Scan for the cell matching the given text and deliver its [X, Y] coordinate at center. 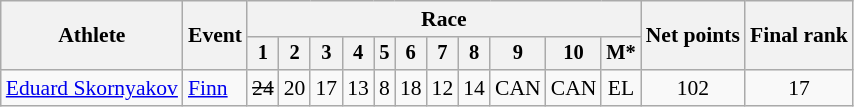
Final rank [799, 36]
M* [620, 54]
Net points [693, 36]
13 [358, 88]
10 [574, 54]
102 [693, 88]
14 [474, 88]
9 [518, 54]
Event [215, 36]
Athlete [92, 36]
4 [358, 54]
Finn [215, 88]
Eduard Skornyakov [92, 88]
3 [326, 54]
24 [263, 88]
6 [411, 54]
1 [263, 54]
7 [443, 54]
20 [295, 88]
2 [295, 54]
5 [384, 54]
Race [444, 19]
EL [620, 88]
12 [443, 88]
18 [411, 88]
